Search for the cell housing the specified text and yield its [X, Y] center coordinate. 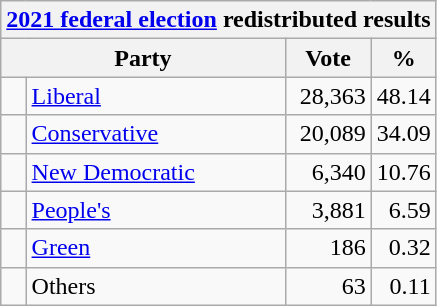
Green [156, 248]
People's [156, 210]
Conservative [156, 134]
Others [156, 286]
63 [328, 286]
Liberal [156, 96]
6.59 [404, 210]
Vote [328, 58]
Party [143, 58]
10.76 [404, 172]
6,340 [328, 172]
% [404, 58]
2021 federal election redistributed results [218, 20]
3,881 [328, 210]
186 [328, 248]
0.11 [404, 286]
34.09 [404, 134]
0.32 [404, 248]
48.14 [404, 96]
20,089 [328, 134]
New Democratic [156, 172]
28,363 [328, 96]
